Output the [x, y] coordinate of the center of the cell containing the given text.  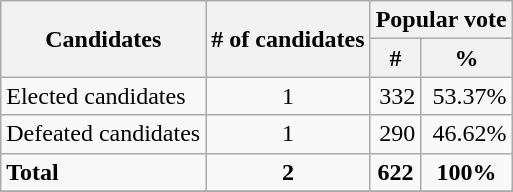
# of candidates [288, 39]
Popular vote [441, 20]
332 [396, 96]
53.37% [466, 96]
Elected candidates [104, 96]
622 [396, 172]
# [396, 58]
100% [466, 172]
Total [104, 172]
Defeated candidates [104, 134]
% [466, 58]
290 [396, 134]
Candidates [104, 39]
46.62% [466, 134]
2 [288, 172]
